Scan for the cell matching the given text and deliver its [X, Y] coordinate at center. 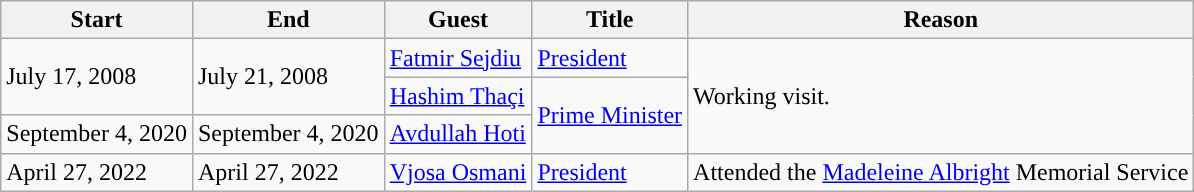
Attended the Madeleine Albright Memorial Service [941, 172]
Avdullah Hoti [458, 134]
End [288, 20]
Guest [458, 20]
July 17, 2008 [97, 77]
Vjosa Osmani [458, 172]
Start [97, 20]
Hashim Thaçi [458, 96]
Title [610, 20]
July 21, 2008 [288, 77]
Fatmir Sejdiu [458, 58]
Reason [941, 20]
Working visit. [941, 96]
Prime Minister [610, 115]
